Extract the [X, Y] coordinate from the center of the cell holding the provided text.  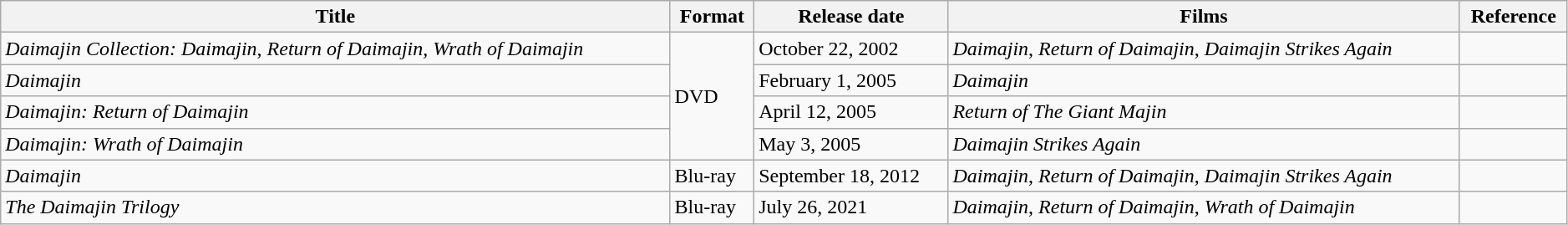
Films [1204, 17]
Daimajin, Return of Daimajin, Wrath of Daimajin [1204, 207]
Return of The Giant Majin [1204, 112]
Format [712, 17]
September 18, 2012 [851, 176]
July 26, 2021 [851, 207]
Daimajin: Return of Daimajin [336, 112]
The Daimajin Trilogy [336, 207]
Reference [1514, 17]
May 3, 2005 [851, 144]
Daimajin Strikes Again [1204, 144]
Daimajin: Wrath of Daimajin [336, 144]
DVD [712, 96]
February 1, 2005 [851, 80]
October 22, 2002 [851, 49]
Daimajin Collection: Daimajin, Return of Daimajin, Wrath of Daimajin [336, 49]
Title [336, 17]
Release date [851, 17]
April 12, 2005 [851, 112]
